Pinpoint the cell where the given text exists, returning its [x, y] midpoint coordinate. 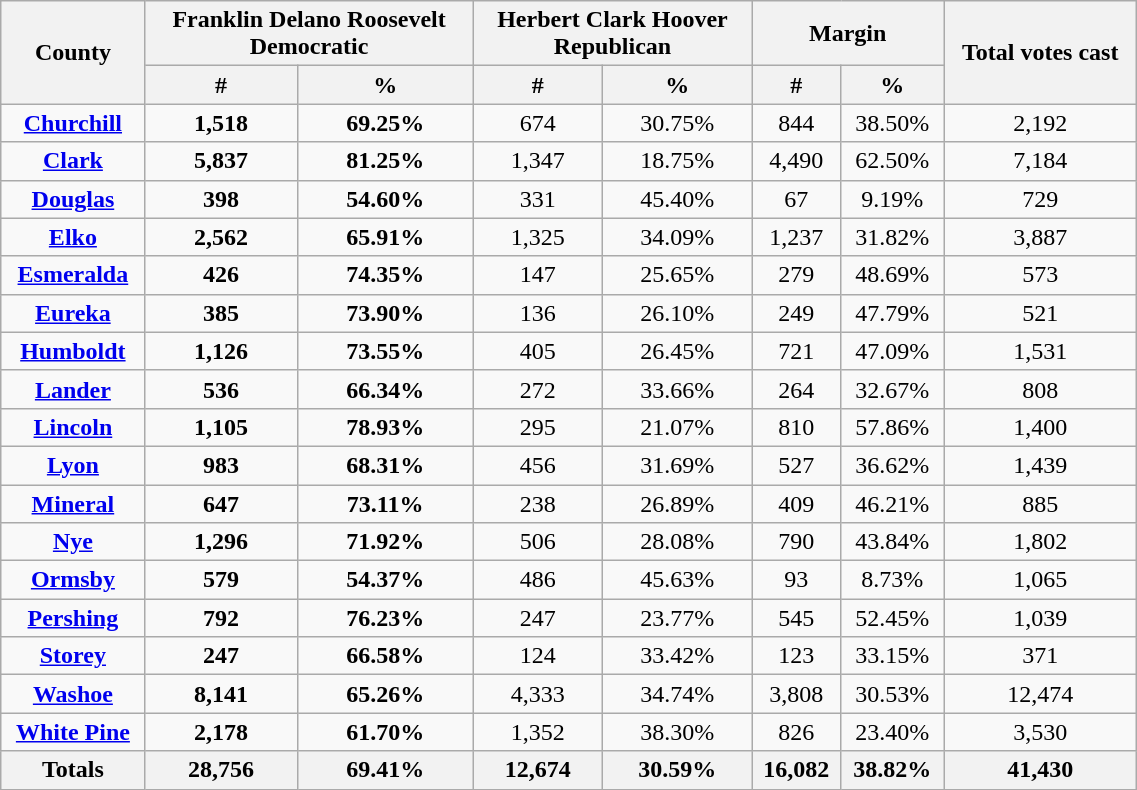
Churchill [73, 123]
33.66% [676, 389]
66.34% [385, 389]
45.40% [676, 199]
43.84% [892, 542]
36.62% [892, 465]
78.93% [385, 427]
1,531 [1040, 351]
66.58% [385, 656]
3,530 [1040, 732]
1,126 [221, 351]
2,178 [221, 732]
792 [221, 618]
Ormsby [73, 580]
33.42% [676, 656]
33.15% [892, 656]
521 [1040, 313]
790 [796, 542]
81.25% [385, 161]
295 [538, 427]
61.70% [385, 732]
73.11% [385, 503]
2,192 [1040, 123]
264 [796, 389]
647 [221, 503]
238 [538, 503]
30.75% [676, 123]
12,474 [1040, 694]
Esmeralda [73, 275]
147 [538, 275]
48.69% [892, 275]
67 [796, 199]
331 [538, 199]
1,518 [221, 123]
1,039 [1040, 618]
810 [796, 427]
405 [538, 351]
2,562 [221, 237]
573 [1040, 275]
County [73, 52]
674 [538, 123]
28,756 [221, 770]
Franklin Delano RooseveltDemocratic [309, 34]
26.45% [676, 351]
76.23% [385, 618]
729 [1040, 199]
26.10% [676, 313]
30.53% [892, 694]
Lincoln [73, 427]
69.41% [385, 770]
Clark [73, 161]
Mineral [73, 503]
721 [796, 351]
21.07% [676, 427]
385 [221, 313]
Eureka [73, 313]
8.73% [892, 580]
426 [221, 275]
1,065 [1040, 580]
73.90% [385, 313]
31.82% [892, 237]
18.75% [676, 161]
136 [538, 313]
68.31% [385, 465]
23.77% [676, 618]
579 [221, 580]
527 [796, 465]
Margin [848, 34]
4,490 [796, 161]
28.08% [676, 542]
4,333 [538, 694]
Total votes cast [1040, 52]
Herbert Clark HooverRepublican [612, 34]
Elko [73, 237]
38.30% [676, 732]
38.82% [892, 770]
1,439 [1040, 465]
3,808 [796, 694]
65.26% [385, 694]
456 [538, 465]
Washoe [73, 694]
23.40% [892, 732]
74.35% [385, 275]
Pershing [73, 618]
34.09% [676, 237]
31.69% [676, 465]
272 [538, 389]
123 [796, 656]
41,430 [1040, 770]
54.60% [385, 199]
52.45% [892, 618]
45.63% [676, 580]
7,184 [1040, 161]
Douglas [73, 199]
47.09% [892, 351]
Lyon [73, 465]
47.79% [892, 313]
536 [221, 389]
279 [796, 275]
3,887 [1040, 237]
1,352 [538, 732]
371 [1040, 656]
69.25% [385, 123]
54.37% [385, 580]
12,674 [538, 770]
124 [538, 656]
545 [796, 618]
Nye [73, 542]
506 [538, 542]
249 [796, 313]
71.92% [385, 542]
93 [796, 580]
1,400 [1040, 427]
1,237 [796, 237]
5,837 [221, 161]
1,325 [538, 237]
Humboldt [73, 351]
62.50% [892, 161]
Storey [73, 656]
8,141 [221, 694]
826 [796, 732]
30.59% [676, 770]
844 [796, 123]
73.55% [385, 351]
1,347 [538, 161]
9.19% [892, 199]
26.89% [676, 503]
Totals [73, 770]
983 [221, 465]
46.21% [892, 503]
1,296 [221, 542]
57.86% [892, 427]
409 [796, 503]
1,802 [1040, 542]
White Pine [73, 732]
486 [538, 580]
25.65% [676, 275]
808 [1040, 389]
32.67% [892, 389]
65.91% [385, 237]
398 [221, 199]
38.50% [892, 123]
Lander [73, 389]
1,105 [221, 427]
34.74% [676, 694]
885 [1040, 503]
16,082 [796, 770]
